For the text-containing cell, return its midpoint in (x, y) coordinate format. 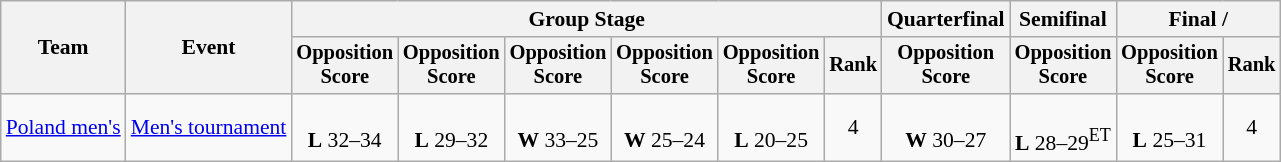
L 32–34 (344, 128)
L 29–32 (452, 128)
L 25–31 (1170, 128)
W 33–25 (558, 128)
Team (64, 48)
Event (209, 48)
L 28–29ET (1064, 128)
L 20–25 (772, 128)
Semifinal (1064, 19)
Quarterfinal (946, 19)
Group Stage (586, 19)
Poland men's (64, 128)
W 25–24 (664, 128)
Final / (1198, 19)
Men's tournament (209, 128)
W 30–27 (946, 128)
